Scan for the cell matching the given text and deliver its (x, y) coordinate at center. 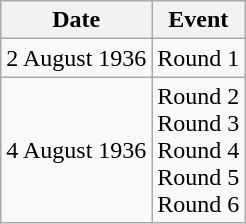
2 August 1936 (76, 58)
Round 2Round 3Round 4Round 5Round 6 (198, 150)
4 August 1936 (76, 150)
Event (198, 20)
Date (76, 20)
Round 1 (198, 58)
